Return [x, y] of the center of cell containing provided text 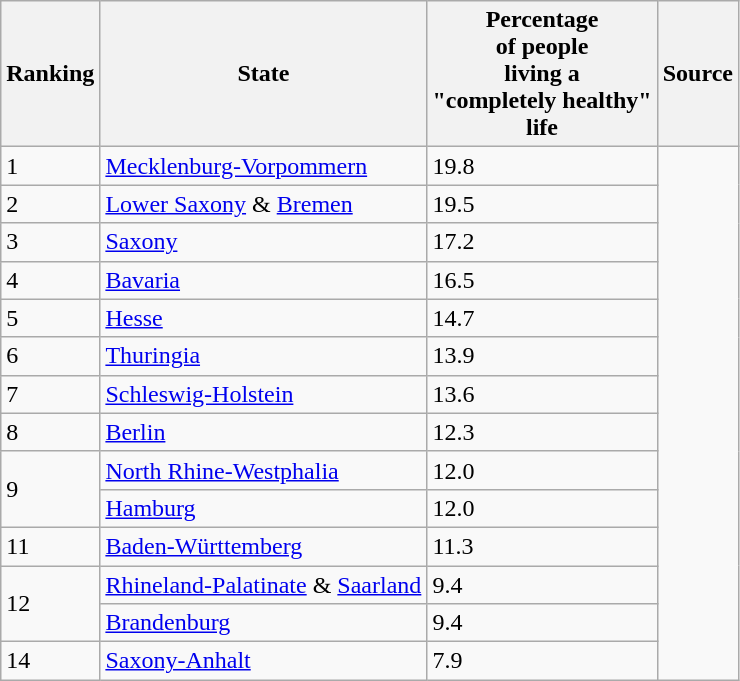
1 [50, 166]
Thuringia [264, 356]
2 [50, 204]
11 [50, 546]
3 [50, 242]
Baden-Württemberg [264, 546]
16.5 [542, 280]
8 [50, 432]
13.9 [542, 356]
Schleswig-Holstein [264, 394]
6 [50, 356]
Hamburg [264, 508]
14 [50, 661]
Brandenburg [264, 623]
Mecklenburg-Vorpommern [264, 166]
13.6 [542, 394]
7 [50, 394]
14.7 [542, 318]
Ranking [50, 74]
7.9 [542, 661]
Rhineland-Palatinate & Saarland [264, 585]
19.8 [542, 166]
Lower Saxony & Bremen [264, 204]
North Rhine-Westphalia [264, 470]
Bavaria [264, 280]
11.3 [542, 546]
Percentageof peopleliving a"completely healthy"life [542, 74]
12 [50, 604]
Saxony-Anhalt [264, 661]
State [264, 74]
Hesse [264, 318]
5 [50, 318]
4 [50, 280]
9 [50, 489]
Source [698, 74]
Berlin [264, 432]
19.5 [542, 204]
17.2 [542, 242]
Saxony [264, 242]
12.3 [542, 432]
